Capture the cell that displays the provided text and extract its [x, y] central coordinate. 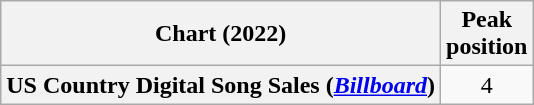
US Country Digital Song Sales (Billboard) [221, 85]
4 [487, 85]
Chart (2022) [221, 34]
Peakposition [487, 34]
